Search for the cell housing the specified text and yield its (x, y) center coordinate. 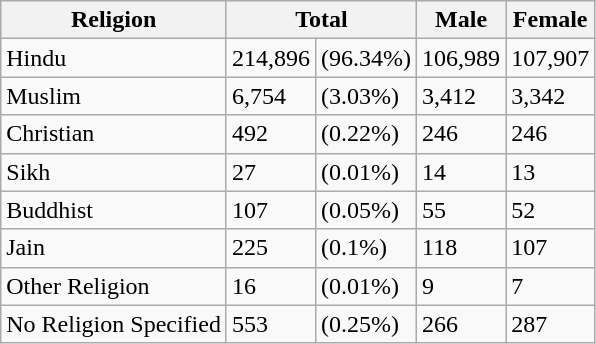
16 (270, 286)
No Religion Specified (114, 324)
553 (270, 324)
(0.1%) (366, 248)
7 (550, 286)
Buddhist (114, 210)
55 (462, 210)
13 (550, 172)
Muslim (114, 96)
107,907 (550, 58)
492 (270, 134)
Religion (114, 20)
287 (550, 324)
Hindu (114, 58)
52 (550, 210)
(0.22%) (366, 134)
3,412 (462, 96)
266 (462, 324)
(3.03%) (366, 96)
(0.25%) (366, 324)
9 (462, 286)
27 (270, 172)
6,754 (270, 96)
214,896 (270, 58)
106,989 (462, 58)
Sikh (114, 172)
(0.05%) (366, 210)
Jain (114, 248)
Total (321, 20)
3,342 (550, 96)
Female (550, 20)
118 (462, 248)
Male (462, 20)
(96.34%) (366, 58)
14 (462, 172)
Christian (114, 134)
225 (270, 248)
Other Religion (114, 286)
